Provide the [x, y] coordinate of the cell's center where the given text is located.  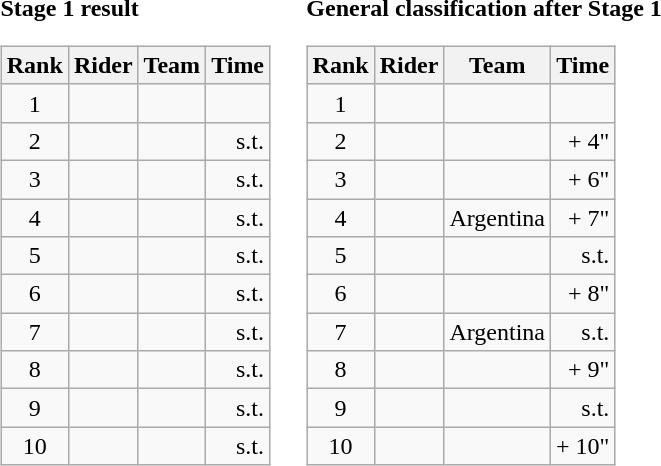
+ 8" [582, 294]
+ 10" [582, 446]
+ 6" [582, 179]
+ 7" [582, 217]
+ 4" [582, 141]
+ 9" [582, 370]
